Determine the [X, Y] coordinate at the center of the cell enclosing the given text.  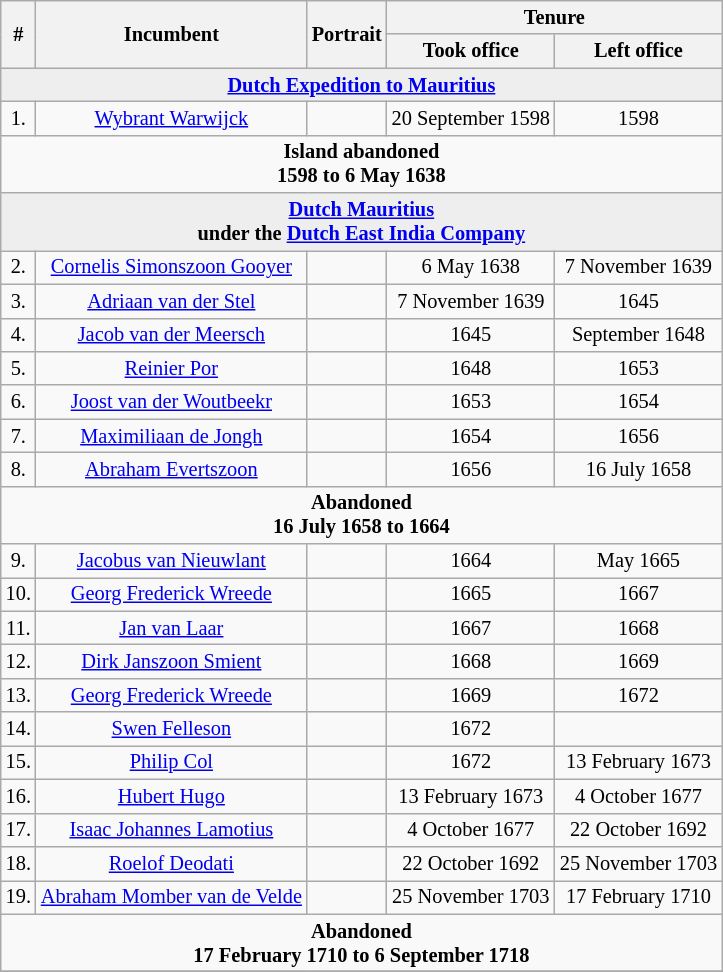
1598 [638, 118]
Abraham Evertszoon [172, 469]
May 1665 [638, 561]
Reinier Por [172, 368]
Jacobus van Nieuwlant [172, 561]
September 1648 [638, 335]
17 February 1710 [638, 897]
Dutch Mauritiusunder the Dutch East India Company [362, 222]
19. [18, 897]
15. [18, 762]
14. [18, 729]
Left office [638, 51]
Abandoned16 July 1658 to 1664 [362, 515]
5. [18, 368]
16. [18, 796]
1. [18, 118]
Tenure [554, 17]
2. [18, 267]
Philip Col [172, 762]
13. [18, 695]
4. [18, 335]
11. [18, 628]
6. [18, 402]
Swen Felleson [172, 729]
Jacob van der Meersch [172, 335]
16 July 1658 [638, 469]
Portrait [347, 34]
Isaac Johannes Lamotius [172, 830]
Hubert Hugo [172, 796]
6 May 1638 [471, 267]
Maximiliaan de Jongh [172, 436]
9. [18, 561]
Roelof Deodati [172, 863]
10. [18, 594]
3. [18, 301]
12. [18, 661]
1665 [471, 594]
1648 [471, 368]
1664 [471, 561]
Adriaan van der Stel [172, 301]
Joost van der Woutbeekr [172, 402]
Dutch Expedition to Mauritius [362, 85]
Incumbent [172, 34]
Jan van Laar [172, 628]
7. [18, 436]
Abandoned17 February 1710 to 6 September 1718 [362, 943]
Abraham Momber van de Velde [172, 897]
Wybrant Warwijck [172, 118]
Cornelis Simonszoon Gooyer [172, 267]
17. [18, 830]
20 September 1598 [471, 118]
18. [18, 863]
Took office [471, 51]
8. [18, 469]
Island abandoned1598 to 6 May 1638 [362, 164]
Dirk Janszoon Smient [172, 661]
# [18, 34]
